Locate the cell with the specified text and output its [X, Y] center coordinate. 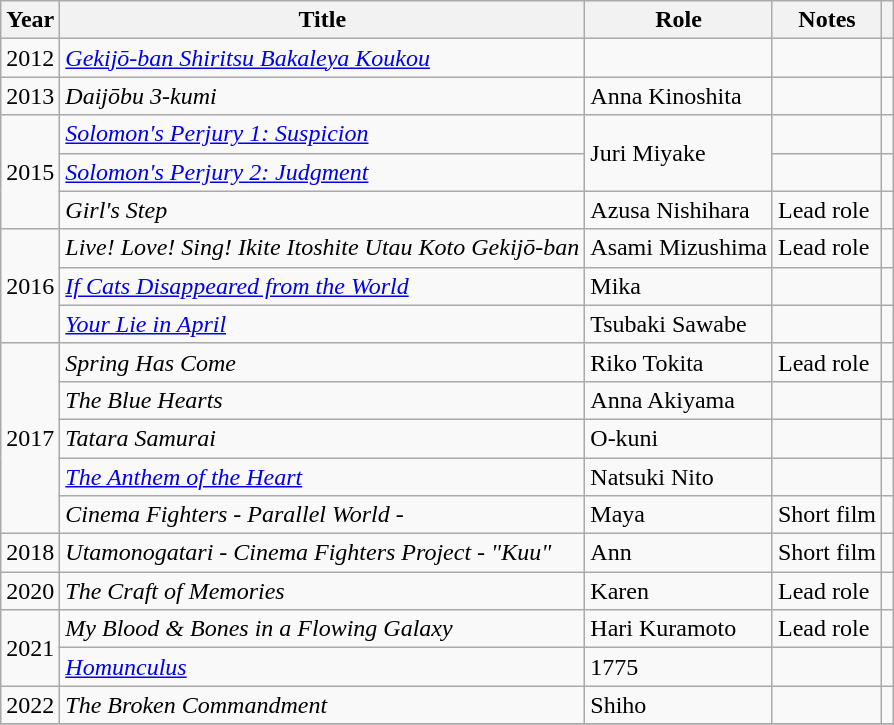
Cinema Fighters - Parallel World - [322, 515]
2020 [30, 591]
Solomon's Perjury 2: Judgment [322, 172]
Utamonogatari - Cinema Fighters Project - "Kuu" [322, 553]
Hari Kuramoto [679, 629]
Homunculus [322, 667]
Gekijō-ban Shiritsu Bakaleya Koukou [322, 58]
2021 [30, 648]
Azusa Nishihara [679, 210]
Karen [679, 591]
2022 [30, 705]
2017 [30, 438]
Tsubaki Sawabe [679, 324]
Anna Kinoshita [679, 96]
Spring Has Come [322, 362]
2013 [30, 96]
Notes [826, 20]
Your Lie in April [322, 324]
Role [679, 20]
2018 [30, 553]
Riko Tokita [679, 362]
Shiho [679, 705]
Juri Miyake [679, 153]
Natsuki Nito [679, 477]
Asami Mizushima [679, 248]
2016 [30, 286]
Maya [679, 515]
Year [30, 20]
Anna Akiyama [679, 400]
Title [322, 20]
2015 [30, 172]
The Blue Hearts [322, 400]
2012 [30, 58]
Daijōbu 3-kumi [322, 96]
My Blood & Bones in a Flowing Galaxy [322, 629]
The Anthem of the Heart [322, 477]
The Broken Commandment [322, 705]
O-kuni [679, 438]
Solomon's Perjury 1: Suspicion [322, 134]
1775 [679, 667]
If Cats Disappeared from the World [322, 286]
Live! Love! Sing! Ikite Itoshite Utau Koto Gekijō-ban [322, 248]
Girl's Step [322, 210]
Tatara Samurai [322, 438]
Ann [679, 553]
Mika [679, 286]
The Craft of Memories [322, 591]
